Provide the [X, Y] coordinate of the cell's center where the given text is located.  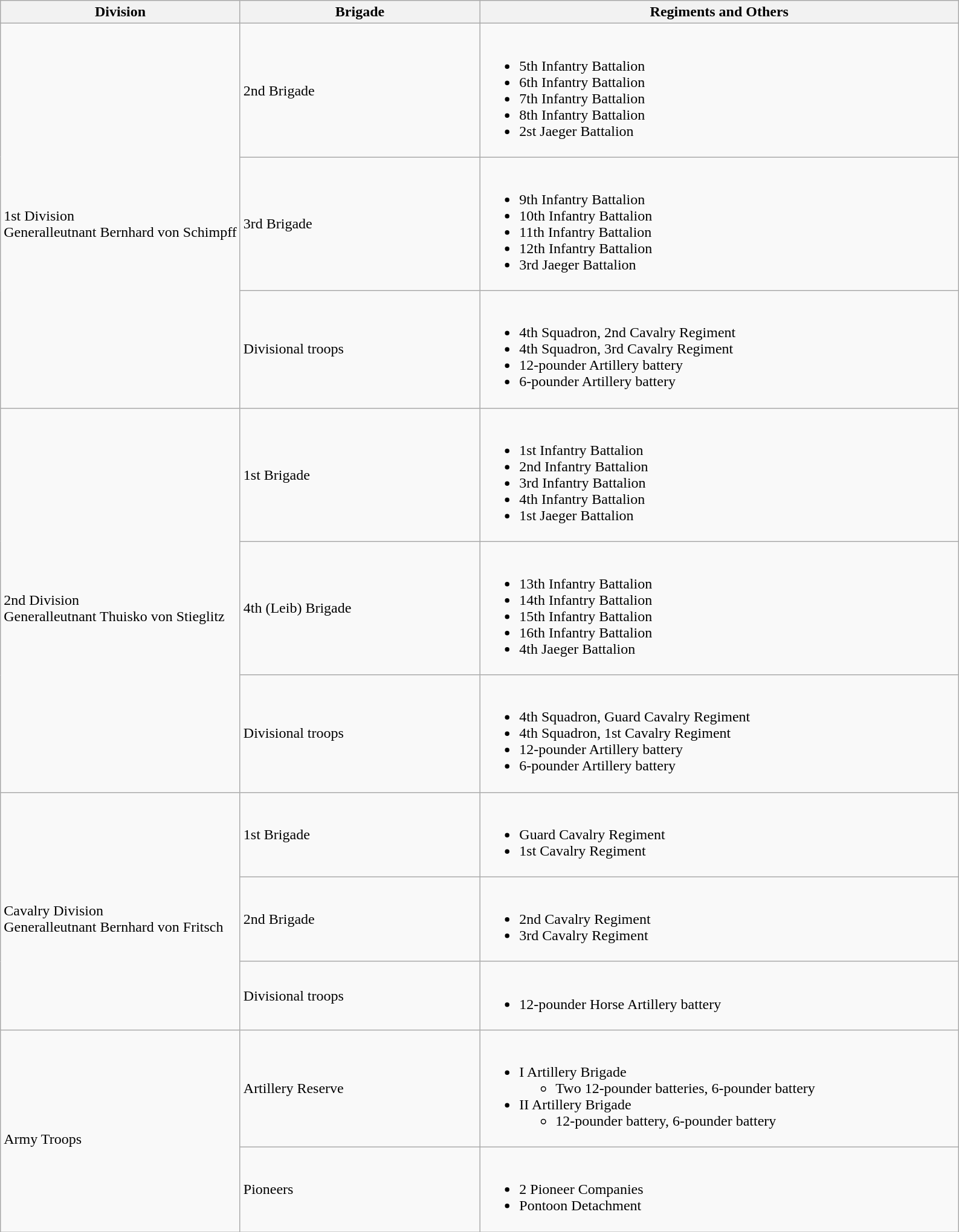
4th Squadron, 2nd Cavalry Regiment4th Squadron, 3rd Cavalry Regiment12-pounder Artillery battery6-pounder Artillery battery [719, 349]
Guard Cavalry Regiment1st Cavalry Regiment [719, 834]
Artillery Reserve [360, 1088]
Army Troops [121, 1130]
3rd Brigade [360, 224]
4th Squadron, Guard Cavalry Regiment4th Squadron, 1st Cavalry Regiment12-pounder Artillery battery6-pounder Artillery battery [719, 734]
2nd Cavalry Regiment3rd Cavalry Regiment [719, 919]
12-pounder Horse Artillery battery [719, 996]
2 Pioneer CompaniesPontoon Detachment [719, 1189]
9th Infantry Battalion10th Infantry Battalion11th Infantry Battalion12th Infantry Battalion3rd Jaeger Battalion [719, 224]
1st Division Generalleutnant Bernhard von Schimpff [121, 216]
I Artillery BrigadeTwo 12-pounder batteries, 6-pounder batteryII Artillery Brigade12-pounder battery, 6-pounder battery [719, 1088]
4th (Leib) Brigade [360, 608]
Regiments and Others [719, 12]
Cavalry Division Generalleutnant Bernhard von Fritsch [121, 911]
1st Infantry Battalion2nd Infantry Battalion3rd Infantry Battalion4th Infantry Battalion1st Jaeger Battalion [719, 475]
2nd Division Generalleutnant Thuisko von Stieglitz [121, 600]
5th Infantry Battalion6th Infantry Battalion7th Infantry Battalion8th Infantry Battalion2st Jaeger Battalion [719, 91]
Division [121, 12]
Pioneers [360, 1189]
Brigade [360, 12]
13th Infantry Battalion14th Infantry Battalion15th Infantry Battalion16th Infantry Battalion4th Jaeger Battalion [719, 608]
